Search for the cell housing the specified text and yield its [x, y] center coordinate. 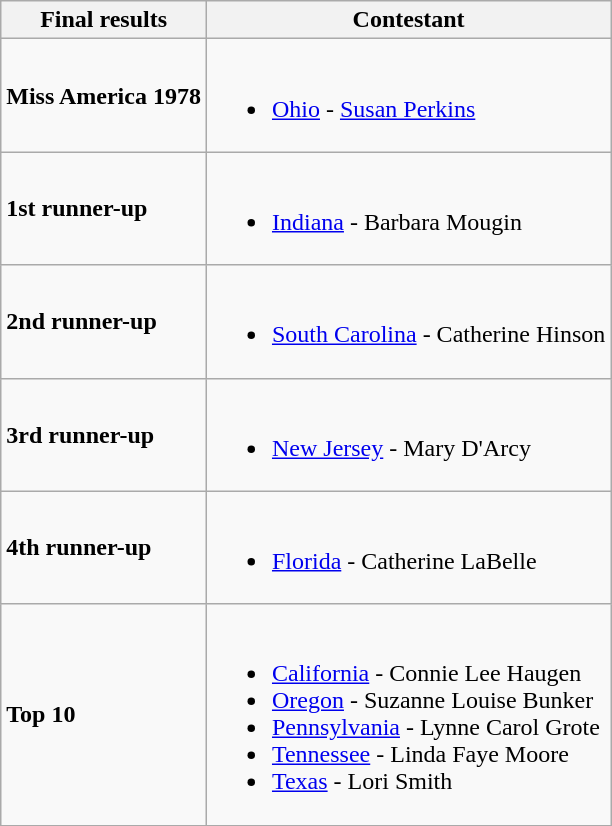
South Carolina - Catherine Hinson [408, 322]
1st runner-up [104, 208]
Contestant [408, 20]
Indiana - Barbara Mougin [408, 208]
4th runner-up [104, 548]
Top 10 [104, 714]
Miss America 1978 [104, 96]
California - Connie Lee Haugen Oregon - Suzanne Louise Bunker Pennsylvania - Lynne Carol Grote Tennessee - Linda Faye Moore Texas - Lori Smith [408, 714]
Ohio - Susan Perkins [408, 96]
Final results [104, 20]
2nd runner-up [104, 322]
Florida - Catherine LaBelle [408, 548]
New Jersey - Mary D'Arcy [408, 434]
3rd runner-up [104, 434]
